For the text-containing cell, return its midpoint in (x, y) coordinate format. 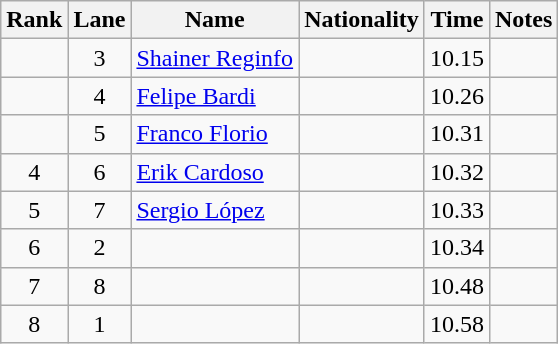
10.31 (456, 134)
10.48 (456, 286)
Sergio López (215, 210)
Nationality (362, 20)
Lane (100, 20)
10.34 (456, 248)
10.58 (456, 324)
Rank (34, 20)
Name (215, 20)
Erik Cardoso (215, 172)
1 (100, 324)
Felipe Bardi (215, 96)
10.15 (456, 58)
3 (100, 58)
Time (456, 20)
2 (100, 248)
Franco Florio (215, 134)
Shainer Reginfo (215, 58)
Notes (523, 20)
10.33 (456, 210)
10.26 (456, 96)
10.32 (456, 172)
